Find where the given text appears and provide that cell's center as [X, Y] coordinate. 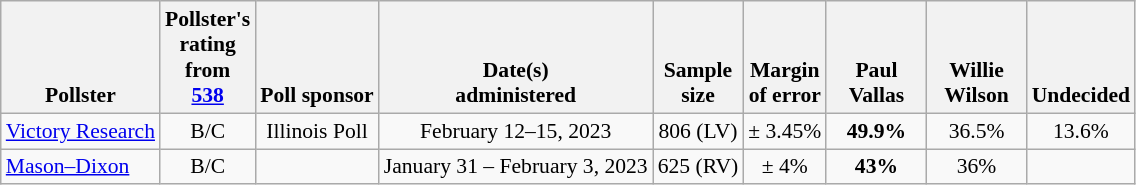
February 12–15, 2023 [516, 131]
43% [876, 167]
PaulVallas [876, 57]
13.6% [1081, 131]
± 4% [784, 167]
WillieWilson [976, 57]
Date(s)administered [516, 57]
36.5% [976, 131]
Mason–Dixon [80, 167]
Pollster'sratingfrom538 [208, 57]
Pollster [80, 57]
49.9% [876, 131]
± 3.45% [784, 131]
January 31 – February 3, 2023 [516, 167]
Undecided [1081, 57]
Victory Research [80, 131]
Samplesize [698, 57]
36% [976, 167]
Poll sponsor [316, 57]
625 (RV) [698, 167]
806 (LV) [698, 131]
Marginof error [784, 57]
Illinois Poll [316, 131]
